Output the (X, Y) coordinate of the center of the cell containing the given text.  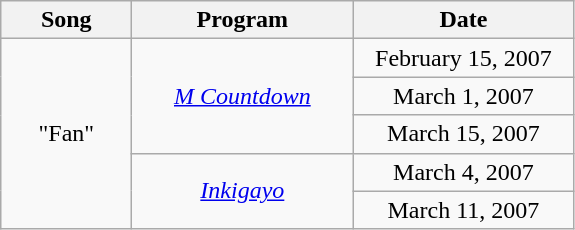
March 1, 2007 (464, 96)
Date (464, 20)
March 11, 2007 (464, 210)
March 15, 2007 (464, 134)
Program (242, 20)
Song (66, 20)
February 15, 2007 (464, 58)
March 4, 2007 (464, 172)
"Fan" (66, 134)
Inkigayo (242, 191)
M Countdown (242, 96)
